From the cell containing the given text, extract its center point as [x, y] coordinate. 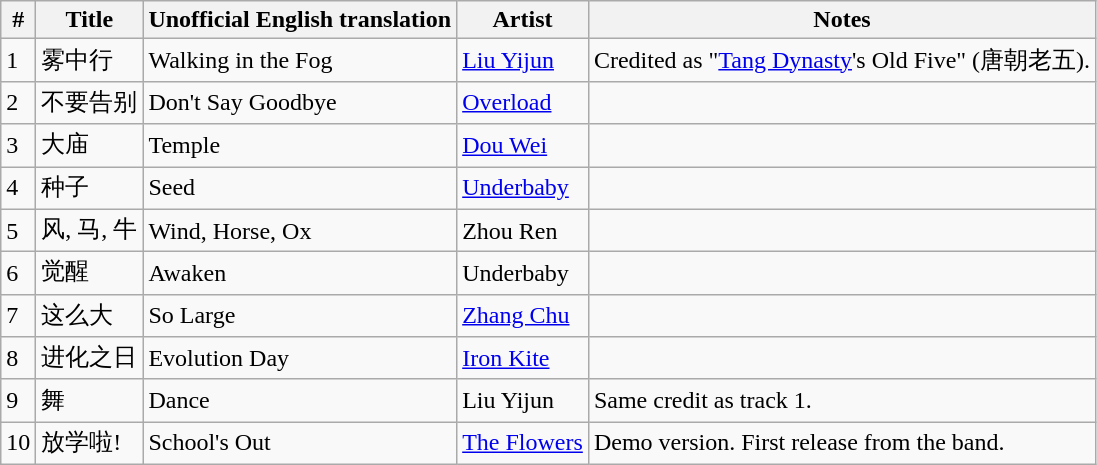
2 [18, 102]
Seed [300, 188]
So Large [300, 316]
觉醒 [90, 274]
Zhou Ren [523, 230]
Evolution Day [300, 358]
Wind, Horse, Ox [300, 230]
Credited as "Tang Dynasty's Old Five" (唐朝老五). [842, 60]
Notes [842, 20]
Don't Say Goodbye [300, 102]
Temple [300, 146]
9 [18, 400]
Iron Kite [523, 358]
舞 [90, 400]
这么大 [90, 316]
School's Out [300, 444]
大庙 [90, 146]
Awaken [300, 274]
Demo version. First release from the band. [842, 444]
Unofficial English translation [300, 20]
8 [18, 358]
进化之日 [90, 358]
4 [18, 188]
不要告别 [90, 102]
Dou Wei [523, 146]
Same credit as track 1. [842, 400]
种子 [90, 188]
# [18, 20]
放学啦! [90, 444]
Walking in the Fog [300, 60]
Dance [300, 400]
Overload [523, 102]
Title [90, 20]
7 [18, 316]
10 [18, 444]
Zhang Chu [523, 316]
3 [18, 146]
Artist [523, 20]
5 [18, 230]
雾中行 [90, 60]
风, 马, 牛 [90, 230]
6 [18, 274]
The Flowers [523, 444]
1 [18, 60]
